Return (X, Y) of the center of cell containing provided text 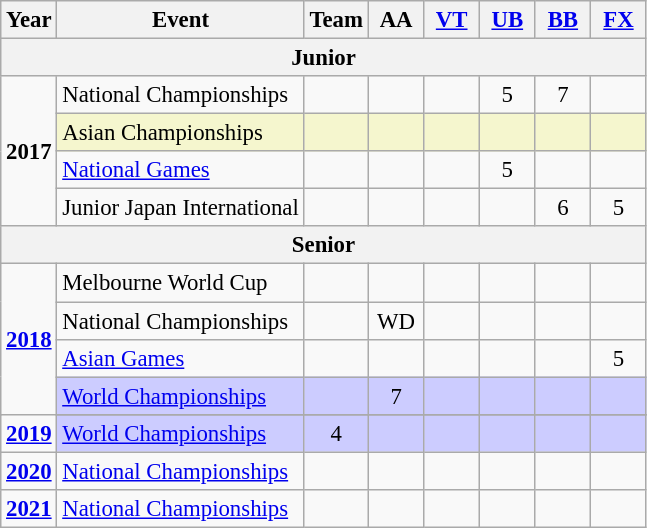
Melbourne World Cup (180, 283)
Team (336, 20)
UB (507, 20)
4 (336, 433)
AA (396, 20)
Asian Championships (180, 133)
BB (563, 20)
2018 (29, 339)
6 (563, 208)
Year (29, 20)
Asian Games (180, 358)
Senior (324, 245)
2019 (29, 433)
Event (180, 20)
FX (619, 20)
National Games (180, 170)
Junior Japan International (180, 208)
WD (396, 321)
VT (452, 20)
2021 (29, 509)
Junior (324, 58)
2020 (29, 471)
2017 (29, 151)
